Determine the (X, Y) coordinate at the center of the cell enclosing the given text.  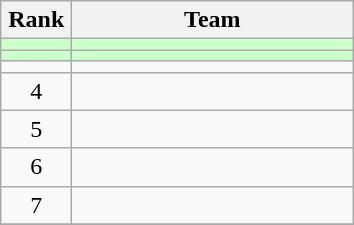
Team (212, 20)
4 (36, 91)
Rank (36, 20)
5 (36, 129)
7 (36, 205)
6 (36, 167)
